Identify which cell holds the provided text, then report its [x, y] central coordinate. 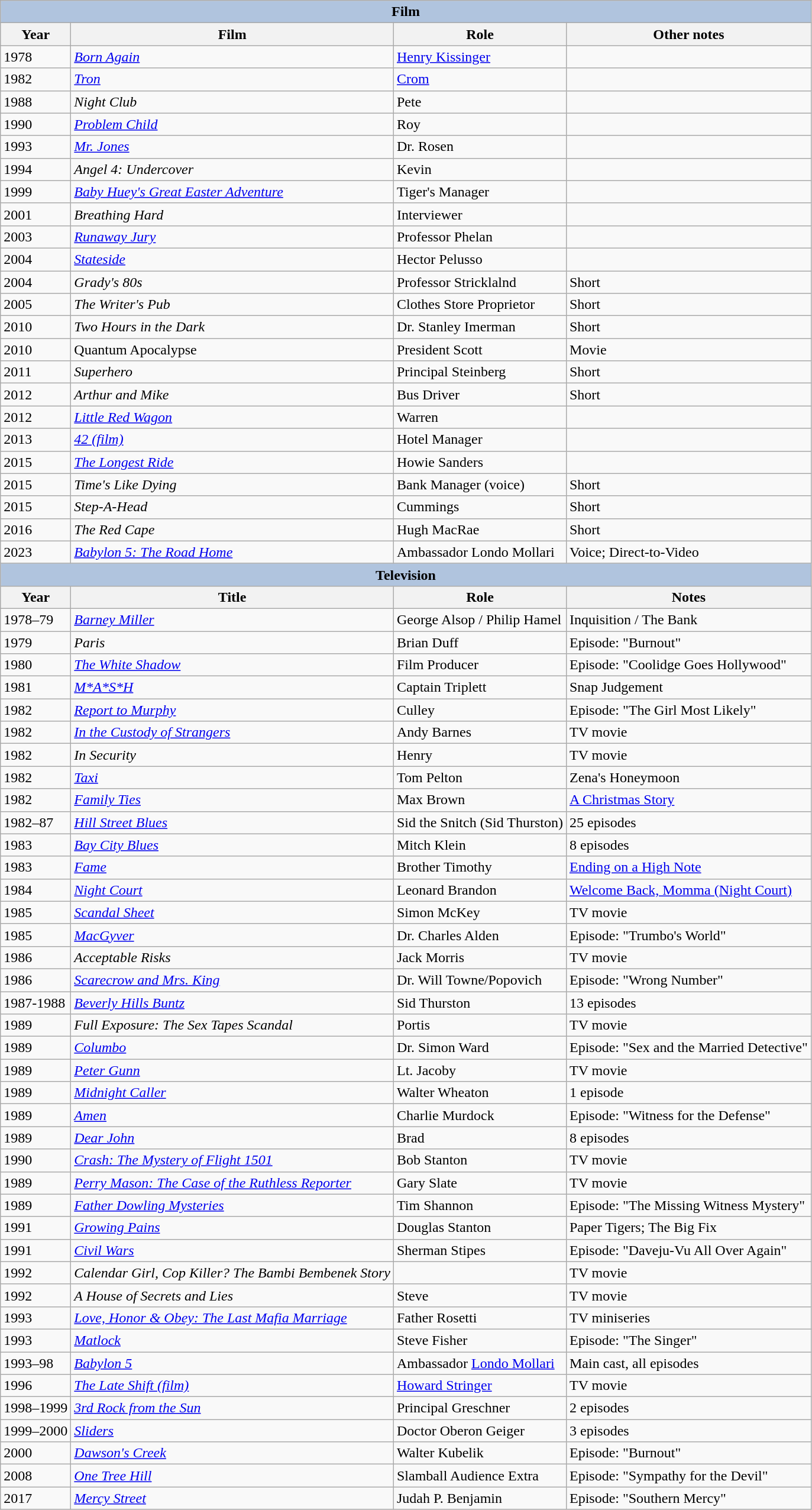
Full Exposure: The Sex Tapes Scandal [232, 1025]
2023 [35, 552]
Two Hours in the Dark [232, 327]
Portis [480, 1025]
Midnight Caller [232, 1093]
1996 [35, 1386]
Voice; Direct-to-Video [688, 552]
Henry Kissinger [480, 57]
Bob Stanton [480, 1160]
Superhero [232, 372]
Henry [480, 755]
Barney Miller [232, 620]
Simon McKey [480, 912]
Tiger's Manager [480, 192]
2005 [35, 305]
Hotel Manager [480, 440]
Zena's Honeymoon [688, 777]
Max Brown [480, 800]
Walter Wheaton [480, 1093]
Captain Triplett [480, 688]
Howard Stringer [480, 1386]
Crom [480, 79]
Dr. Will Towne/Popovich [480, 980]
Father Rosetti [480, 1318]
Hill Street Blues [232, 822]
Acceptable Risks [232, 957]
Tron [232, 79]
2017 [35, 1498]
The White Shadow [232, 665]
1980 [35, 665]
Paper Tigers; The Big Fix [688, 1228]
2013 [35, 440]
Step-A-Head [232, 507]
42 (film) [232, 440]
Matlock [232, 1340]
Tim Shannon [480, 1205]
Love, Honor & Obey: The Last Mafia Marriage [232, 1318]
MacGyver [232, 935]
Sid the Snitch (Sid Thurston) [480, 822]
2003 [35, 237]
Civil Wars [232, 1250]
Bank Manager (voice) [480, 485]
Jack Morris [480, 957]
Episode: "The Missing Witness Mystery" [688, 1205]
Episode: "Daveju-Vu All Over Again" [688, 1250]
Television [406, 575]
Film Producer [480, 665]
The Late Shift (film) [232, 1386]
Babylon 5: The Road Home [232, 552]
Scarecrow and Mrs. King [232, 980]
Scandal Sheet [232, 912]
Episode: "Sex and the Married Detective" [688, 1048]
A House of Secrets and Lies [232, 1295]
2 episodes [688, 1408]
Dear John [232, 1138]
Arthur and Mike [232, 395]
1982–87 [35, 822]
Father Dowling Mysteries [232, 1205]
The Writer's Pub [232, 305]
1999 [35, 192]
Title [232, 597]
Growing Pains [232, 1228]
Dr. Rosen [480, 147]
Sid Thurston [480, 1003]
Bus Driver [480, 395]
In the Custody of Strangers [232, 733]
Slamball Audience Extra [480, 1476]
Episode: "Coolidge Goes Hollywood" [688, 665]
Kevin [480, 169]
Snap Judgement [688, 688]
Dr. Charles Alden [480, 935]
1979 [35, 642]
Steve [480, 1295]
Gary Slate [480, 1183]
1984 [35, 890]
Fame [232, 867]
Walter Kubelik [480, 1453]
One Tree Hill [232, 1476]
Episode: "Wrong Number" [688, 980]
Taxi [232, 777]
Principal Steinberg [480, 372]
Principal Greschner [480, 1408]
Sherman Stipes [480, 1250]
Charlie Murdock [480, 1115]
Peter Gunn [232, 1070]
1 episode [688, 1093]
Pete [480, 102]
Other notes [688, 34]
Mercy Street [232, 1498]
Clothes Store Proprietor [480, 305]
Episode: "The Girl Most Likely" [688, 710]
1994 [35, 169]
Calendar Girl, Cop Killer? The Bambi Bembenek Story [232, 1273]
Columbo [232, 1048]
Beverly Hills Buntz [232, 1003]
1993–98 [35, 1363]
Roy [480, 124]
Howie Sanders [480, 462]
1999–2000 [35, 1431]
1988 [35, 102]
Born Again [232, 57]
Crash: The Mystery of Flight 1501 [232, 1160]
Main cast, all episodes [688, 1363]
Doctor Oberon Geiger [480, 1431]
1981 [35, 688]
Report to Murphy [232, 710]
Stateside [232, 259]
Quantum Apocalypse [232, 350]
Interviewer [480, 214]
Little Red Wagon [232, 417]
Dr. Stanley Imerman [480, 327]
Brian Duff [480, 642]
Inquisition / The Bank [688, 620]
Tom Pelton [480, 777]
Amen [232, 1115]
In Security [232, 755]
Problem Child [232, 124]
M*A*S*H [232, 688]
President Scott [480, 350]
Episode: "Witness for the Defense" [688, 1115]
2011 [35, 372]
Bay City Blues [232, 845]
1987-1988 [35, 1003]
Brother Timothy [480, 867]
Notes [688, 597]
Grady's 80s [232, 282]
Runaway Jury [232, 237]
3rd Rock from the Sun [232, 1408]
The Longest Ride [232, 462]
Hector Pelusso [480, 259]
Babylon 5 [232, 1363]
Warren [480, 417]
25 episodes [688, 822]
1998–1999 [35, 1408]
Perry Mason: The Case of the Ruthless Reporter [232, 1183]
Professor Phelan [480, 237]
Hugh MacRae [480, 530]
1978–79 [35, 620]
Breathing Hard [232, 214]
Night Club [232, 102]
Baby Huey's Great Easter Adventure [232, 192]
Mitch Klein [480, 845]
Episode: "Southern Mercy" [688, 1498]
Angel 4: Undercover [232, 169]
2000 [35, 1453]
Night Court [232, 890]
2016 [35, 530]
Culley [480, 710]
Dawson's Creek [232, 1453]
1978 [35, 57]
Judah P. Benjamin [480, 1498]
13 episodes [688, 1003]
Lt. Jacoby [480, 1070]
2008 [35, 1476]
A Christmas Story [688, 800]
Douglas Stanton [480, 1228]
Movie [688, 350]
Episode: "Trumbo's World" [688, 935]
Paris [232, 642]
Brad [480, 1138]
Episode: "The Singer" [688, 1340]
Mr. Jones [232, 147]
The Red Cape [232, 530]
George Alsop / Philip Hamel [480, 620]
Episode: "Sympathy for the Devil" [688, 1476]
Leonard Brandon [480, 890]
Cummings [480, 507]
Sliders [232, 1431]
Time's Like Dying [232, 485]
2001 [35, 214]
TV miniseries [688, 1318]
3 episodes [688, 1431]
Welcome Back, Momma (Night Court) [688, 890]
Dr. Simon Ward [480, 1048]
Andy Barnes [480, 733]
Ending on a High Note [688, 867]
Professor Stricklalnd [480, 282]
Family Ties [232, 800]
Steve Fisher [480, 1340]
